Detect which cell encompasses the target text, then output its (X, Y) center coordinate. 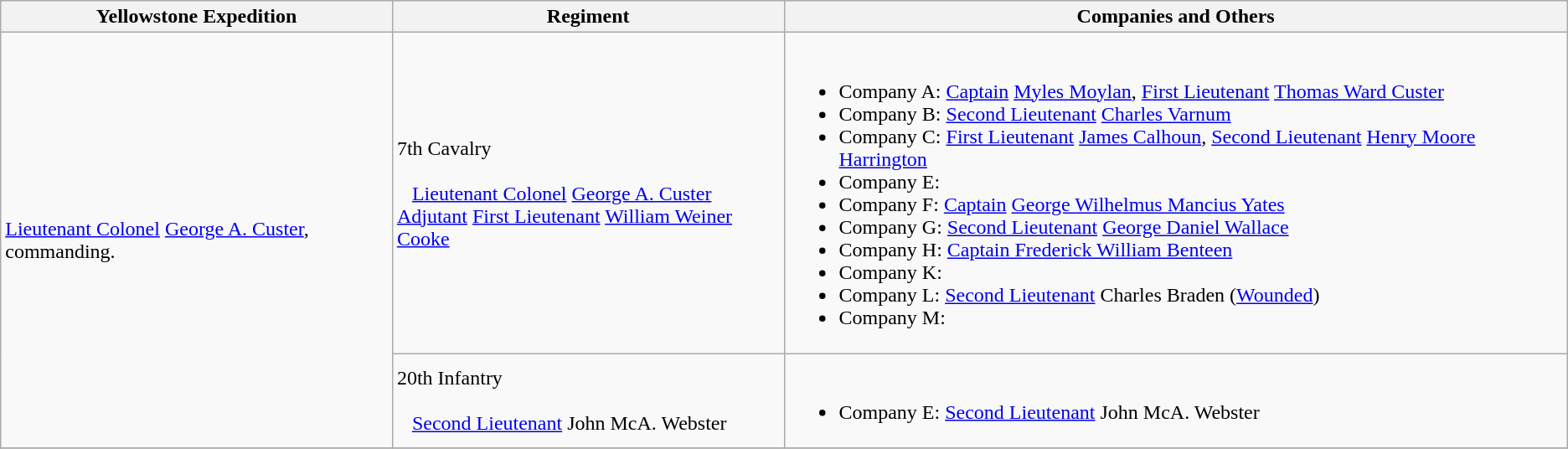
Lieutenant Colonel George A. Custer, commanding. (197, 240)
Yellowstone Expedition (197, 17)
Regiment (588, 17)
Company E: Second Lieutenant John McA. Webster (1176, 400)
Companies and Others (1176, 17)
20th Infantry Second Lieutenant John McA. Webster (588, 400)
7th Cavalry Lieutenant Colonel George A. CusterAdjutant First Lieutenant William Weiner Cooke (588, 193)
